Return (X, Y) of the center of cell containing provided text 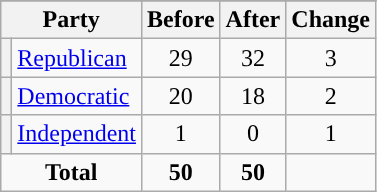
Before (180, 20)
32 (253, 58)
Independent (77, 134)
After (253, 20)
2 (331, 96)
Democratic (77, 96)
Party (72, 20)
Total (72, 172)
18 (253, 96)
Republican (77, 58)
29 (180, 58)
3 (331, 58)
Change (331, 20)
0 (253, 134)
20 (180, 96)
